Extract the (X, Y) coordinate from the center of the cell holding the provided text.  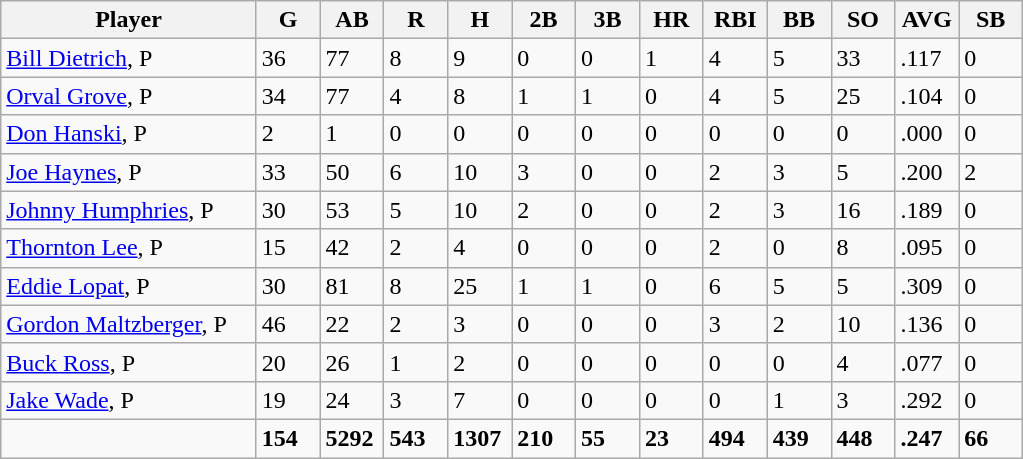
.309 (927, 286)
Johnny Humphries, P (128, 210)
36 (288, 58)
42 (352, 248)
.189 (927, 210)
2B (544, 20)
.117 (927, 58)
AVG (927, 20)
.247 (927, 438)
543 (416, 438)
24 (352, 400)
19 (288, 400)
66 (991, 438)
Jake Wade, P (128, 400)
RBI (735, 20)
81 (352, 286)
53 (352, 210)
Player (128, 20)
Don Hanski, P (128, 134)
AB (352, 20)
HR (671, 20)
439 (799, 438)
15 (288, 248)
20 (288, 362)
46 (288, 324)
5292 (352, 438)
Joe Haynes, P (128, 172)
50 (352, 172)
.095 (927, 248)
SB (991, 20)
Thornton Lee, P (128, 248)
Eddie Lopat, P (128, 286)
.292 (927, 400)
16 (863, 210)
26 (352, 362)
BB (799, 20)
H (480, 20)
.000 (927, 134)
.200 (927, 172)
1307 (480, 438)
R (416, 20)
Orval Grove, P (128, 96)
23 (671, 438)
Buck Ross, P (128, 362)
G (288, 20)
.077 (927, 362)
7 (480, 400)
3B (608, 20)
448 (863, 438)
9 (480, 58)
Bill Dietrich, P (128, 58)
Gordon Maltzberger, P (128, 324)
22 (352, 324)
SO (863, 20)
210 (544, 438)
.104 (927, 96)
.136 (927, 324)
34 (288, 96)
494 (735, 438)
154 (288, 438)
55 (608, 438)
